Find where the given text appears and provide that cell's center as [x, y] coordinate. 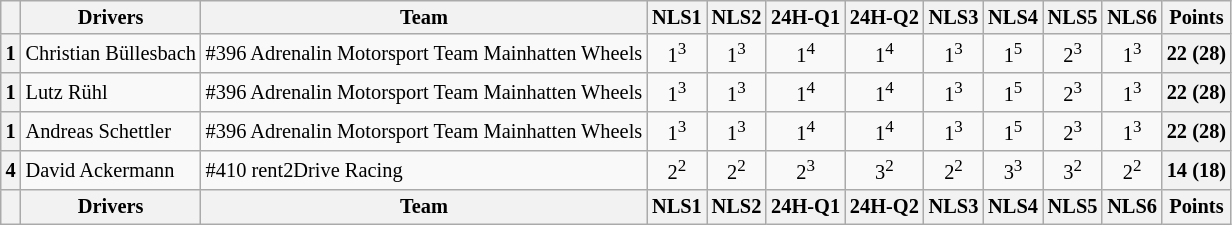
33 [1013, 170]
4 [11, 170]
Lutz Rühl [111, 92]
#410 rent2Drive Racing [424, 170]
Andreas Schettler [111, 132]
David Ackermann [111, 170]
14 (18) [1196, 170]
Christian Büllesbach [111, 54]
